Extract the [X, Y] coordinate from the center of the cell holding the provided text.  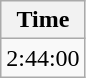
2:44:00 [43, 58]
Time [43, 20]
